Return the (x, y) coordinate for the center point of the cell that contains the specified text.  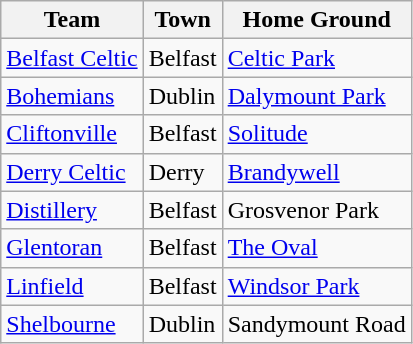
Glentoran (72, 248)
Bohemians (72, 96)
Belfast Celtic (72, 58)
Derry Celtic (72, 172)
Cliftonville (72, 134)
Celtic Park (316, 58)
Grosvenor Park (316, 210)
Town (182, 20)
Derry (182, 172)
Linfield (72, 286)
Dalymount Park (316, 96)
Windsor Park (316, 286)
Team (72, 20)
Brandywell (316, 172)
Sandymount Road (316, 324)
Solitude (316, 134)
Home Ground (316, 20)
Shelbourne (72, 324)
Distillery (72, 210)
The Oval (316, 248)
